Output the [X, Y] coordinate of the center of the cell containing the given text.  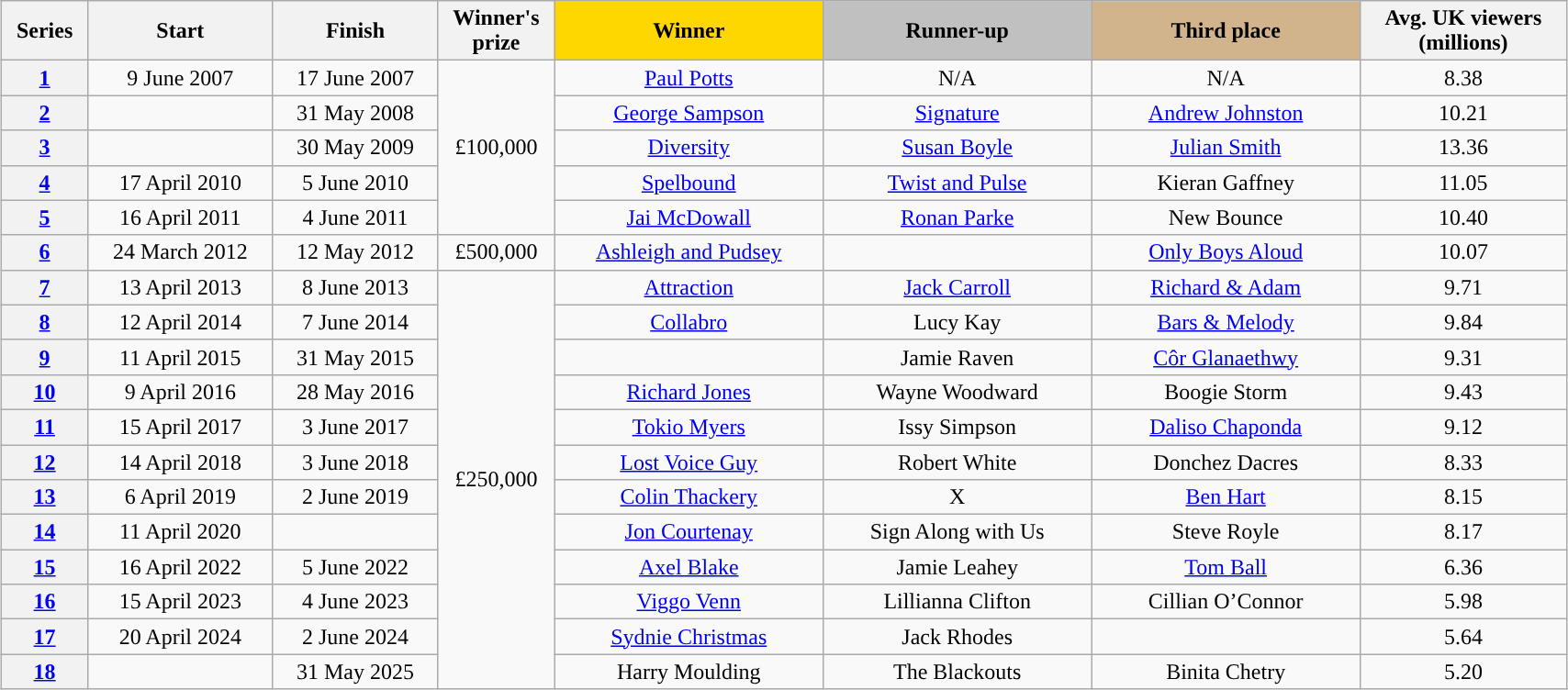
12 [45, 462]
10 [45, 392]
Jamie Leahey [957, 567]
2 [45, 113]
Lost Voice Guy [689, 462]
Boogie Storm [1226, 392]
31 May 2015 [355, 357]
Ronan Parke [957, 217]
Lillianna Clifton [957, 602]
8 June 2013 [355, 287]
16 April 2011 [180, 217]
Winner's prize [496, 31]
5 June 2010 [355, 183]
10.07 [1463, 252]
15 April 2017 [180, 427]
Sign Along with Us [957, 532]
8.33 [1463, 462]
5.20 [1463, 672]
5 June 2022 [355, 567]
18 [45, 672]
Runner-up [957, 31]
Axel Blake [689, 567]
9 [45, 357]
9 June 2007 [180, 78]
Donchez Dacres [1226, 462]
4 [45, 183]
9 April 2016 [180, 392]
20 April 2024 [180, 637]
5.98 [1463, 602]
7 [45, 287]
11 [45, 427]
9.43 [1463, 392]
£250,000 [496, 479]
12 May 2012 [355, 252]
28 May 2016 [355, 392]
11 April 2020 [180, 532]
6.36 [1463, 567]
31 May 2025 [355, 672]
9.84 [1463, 322]
4 June 2023 [355, 602]
4 June 2011 [355, 217]
8 [45, 322]
Ben Hart [1226, 497]
X [957, 497]
Spelbound [689, 183]
9.31 [1463, 357]
24 March 2012 [180, 252]
13 [45, 497]
The Blackouts [957, 672]
Julian Smith [1226, 148]
Attraction [689, 287]
George Sampson [689, 113]
9.71 [1463, 287]
Diversity [689, 148]
12 April 2014 [180, 322]
16 April 2022 [180, 567]
Only Boys Aloud [1226, 252]
Richard & Adam [1226, 287]
Start [180, 31]
Viggo Venn [689, 602]
6 April 2019 [180, 497]
Sydnie Christmas [689, 637]
8.15 [1463, 497]
Avg. UK viewers(millions) [1463, 31]
Cillian O’Connor [1226, 602]
Steve Royle [1226, 532]
Paul Potts [689, 78]
Côr Glanaethwy [1226, 357]
16 [45, 602]
Colin Thackery [689, 497]
2 June 2024 [355, 637]
5 [45, 217]
Jon Courtenay [689, 532]
10.40 [1463, 217]
8.38 [1463, 78]
Lucy Kay [957, 322]
Winner [689, 31]
Tokio Myers [689, 427]
Susan Boyle [957, 148]
Collabro [689, 322]
15 April 2023 [180, 602]
3 June 2018 [355, 462]
13.36 [1463, 148]
10.21 [1463, 113]
11 April 2015 [180, 357]
17 [45, 637]
Twist and Pulse [957, 183]
Tom Ball [1226, 567]
14 [45, 532]
Bars & Melody [1226, 322]
Kieran Gaffney [1226, 183]
9.12 [1463, 427]
Jai McDowall [689, 217]
Binita Chetry [1226, 672]
17 April 2010 [180, 183]
6 [45, 252]
2 June 2019 [355, 497]
Wayne Woodward [957, 392]
30 May 2009 [355, 148]
Series [45, 31]
31 May 2008 [355, 113]
£100,000 [496, 148]
Andrew Johnston [1226, 113]
Ashleigh and Pudsey [689, 252]
1 [45, 78]
8.17 [1463, 532]
Robert White [957, 462]
17 June 2007 [355, 78]
New Bounce [1226, 217]
3 June 2017 [355, 427]
14 April 2018 [180, 462]
7 June 2014 [355, 322]
Signature [957, 113]
£500,000 [496, 252]
Daliso Chaponda [1226, 427]
Harry Moulding [689, 672]
Jamie Raven [957, 357]
Issy Simpson [957, 427]
Finish [355, 31]
15 [45, 567]
3 [45, 148]
Jack Carroll [957, 287]
13 April 2013 [180, 287]
Jack Rhodes [957, 637]
5.64 [1463, 637]
Richard Jones [689, 392]
Third place [1226, 31]
11.05 [1463, 183]
